Identify which cell holds the provided text, then report its (x, y) central coordinate. 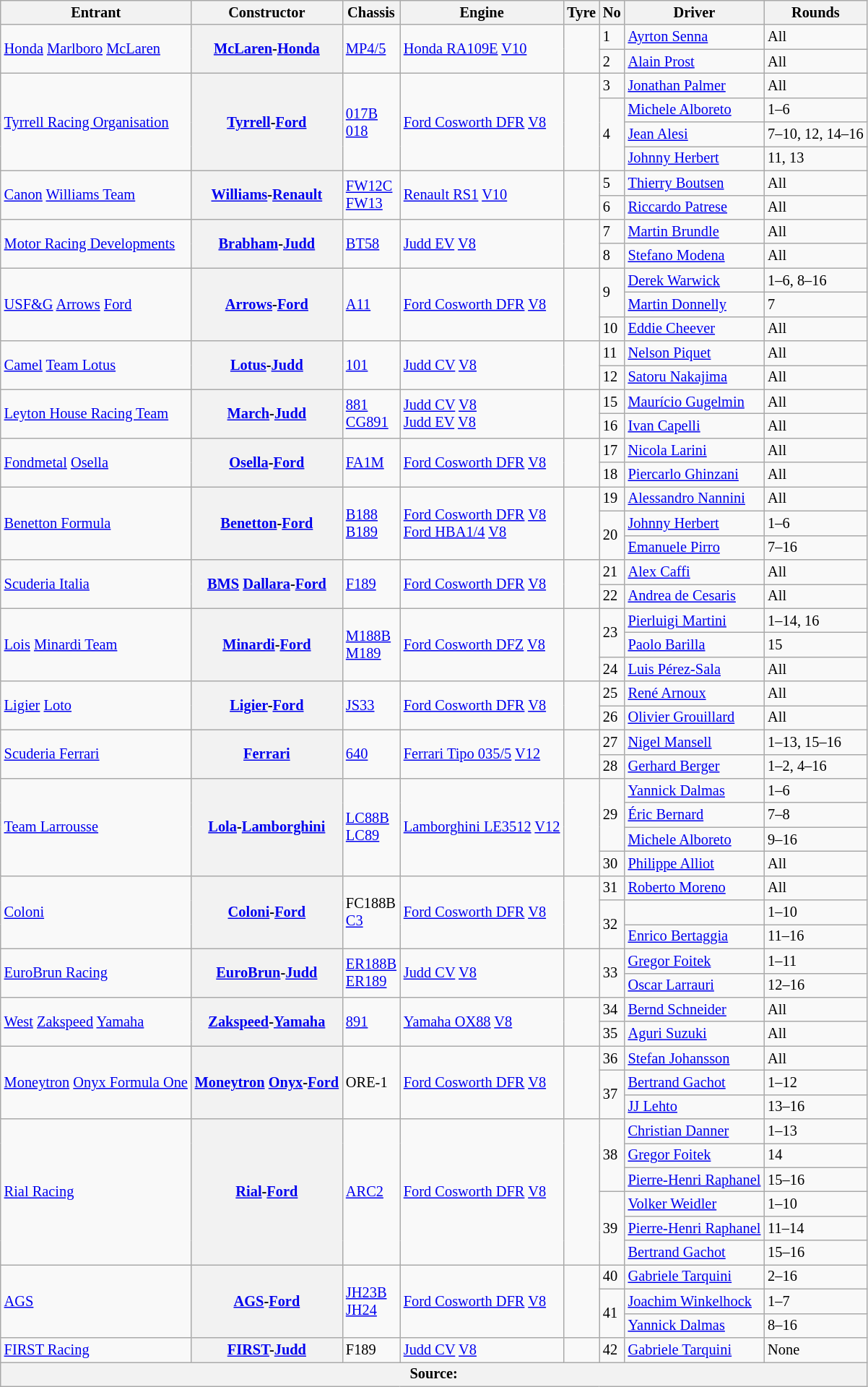
Judd EV V8 (482, 243)
1–11 (815, 961)
Martin Brundle (695, 231)
42 (612, 1349)
Ford Cosworth DFZ V8 (482, 644)
A11 (371, 305)
Jonathan Palmer (695, 85)
18 (612, 475)
Rial Racing (96, 1192)
Scuderia Italia (96, 584)
4 (612, 134)
13–16 (815, 1107)
7–8 (815, 815)
34 (612, 1009)
12 (612, 377)
Tyre (581, 12)
Moneytron Onyx-Ford (267, 1082)
Coloni-Ford (267, 912)
40 (612, 1276)
11–16 (815, 936)
1–7 (815, 1301)
B188B189 (371, 523)
6 (612, 207)
March-Judd (267, 413)
Brabham-Judd (267, 243)
2–16 (815, 1276)
19 (612, 498)
Alessandro Nannini (695, 498)
Satoru Nakajima (695, 377)
11, 13 (815, 158)
29 (612, 815)
Roberto Moreno (695, 888)
7–10, 12, 14–16 (815, 134)
Driver (695, 12)
Tyrrell Racing Organisation (96, 121)
Motor Racing Developments (96, 243)
JJ Lehto (695, 1107)
Constructor (267, 12)
7–16 (815, 548)
Ayrton Senna (695, 37)
14 (815, 1155)
26 (612, 717)
Thierry Boutsen (695, 183)
Ferrari (267, 754)
Rounds (815, 12)
Source: (434, 1374)
36 (612, 1058)
33 (612, 972)
Stefan Johansson (695, 1058)
5 (612, 183)
17 (612, 450)
Jean Alesi (695, 134)
35 (612, 1034)
Joachim Winkelhock (695, 1301)
1–12 (815, 1082)
West Zakspeed Yamaha (96, 1021)
Arrows-Ford (267, 305)
ORE-1 (371, 1082)
Team Larrousse (96, 826)
FW12CFW13 (371, 195)
Chassis (371, 12)
21 (612, 571)
Camel Team Lotus (96, 366)
FIRST-Judd (267, 1349)
Lola-Lamborghini (267, 826)
32 (612, 925)
ER188BER189 (371, 972)
Enrico Bertaggia (695, 936)
Honda Marlboro McLaren (96, 49)
Leyton House Racing Team (96, 413)
16 (612, 425)
Minardi-Ford (267, 644)
25 (612, 693)
AGS-Ford (267, 1300)
Rial-Ford (267, 1192)
EuroBrun Racing (96, 972)
USF&G Arrows Ford (96, 305)
Olivier Grouillard (695, 717)
Andrea de Cesaris (695, 596)
9 (612, 292)
Lois Minardi Team (96, 644)
Williams-Renault (267, 195)
Lotus-Judd (267, 366)
MP4/5 (371, 49)
891 (371, 1021)
1–13, 15–16 (815, 742)
Judd CV V8Judd EV V8 (482, 413)
None (815, 1349)
27 (612, 742)
Yamaha OX88 V8 (482, 1021)
AGS (96, 1300)
ARC2 (371, 1192)
Luis Pérez-Sala (695, 669)
1–2, 4–16 (815, 766)
No (612, 12)
38 (612, 1156)
Alex Caffi (695, 571)
Eddie Cheever (695, 329)
LC88BLC89 (371, 826)
20 (612, 535)
Fondmetal Osella (96, 462)
Ferrari Tipo 035/5 V12 (482, 754)
10 (612, 329)
Scuderia Ferrari (96, 754)
FC188BC3 (371, 912)
9–16 (815, 839)
39 (612, 1228)
Nicola Larini (695, 450)
JS33 (371, 705)
Ligier-Ford (267, 705)
Stefano Modena (695, 256)
11 (612, 353)
Martin Donnelly (695, 304)
Philippe Alliot (695, 863)
3 (612, 85)
Ford Cosworth DFR V8Ford HBA1/4 V8 (482, 523)
Coloni (96, 912)
Renault RS1 V10 (482, 195)
BT58 (371, 243)
1 (612, 37)
M188BM189 (371, 644)
Riccardo Patrese (695, 207)
Lamborghini LE3512 V12 (482, 826)
René Arnoux (695, 693)
30 (612, 863)
Volker Weidler (695, 1204)
Paolo Barilla (695, 644)
FA1M (371, 462)
Aguri Suzuki (695, 1034)
Oscar Larrauri (695, 985)
8 (612, 256)
881CG891 (371, 413)
Pierluigi Martini (695, 621)
Osella-Ford (267, 462)
Bernd Schneider (695, 1009)
017B018 (371, 121)
FIRST Racing (96, 1349)
JH23BJH24 (371, 1300)
Honda RA109E V10 (482, 49)
Benetton Formula (96, 523)
Ivan Capelli (695, 425)
Gerhard Berger (695, 766)
2 (612, 61)
Éric Bernard (695, 815)
31 (612, 888)
41 (612, 1313)
Zakspeed-Yamaha (267, 1021)
Ligier Loto (96, 705)
11–14 (815, 1228)
Alain Prost (695, 61)
8–16 (815, 1326)
Derek Warwick (695, 280)
Nelson Piquet (695, 353)
EuroBrun-Judd (267, 972)
Moneytron Onyx Formula One (96, 1082)
BMS Dallara-Ford (267, 584)
McLaren-Honda (267, 49)
Entrant (96, 12)
28 (612, 766)
24 (612, 669)
23 (612, 633)
Christian Danner (695, 1131)
101 (371, 366)
Maurício Gugelmin (695, 402)
12–16 (815, 985)
Tyrrell-Ford (267, 121)
Engine (482, 12)
640 (371, 754)
Nigel Mansell (695, 742)
Piercarlo Ghinzani (695, 475)
1–6, 8–16 (815, 280)
Benetton-Ford (267, 523)
Emanuele Pirro (695, 548)
1–14, 16 (815, 621)
1–13 (815, 1131)
22 (612, 596)
37 (612, 1094)
Canon Williams Team (96, 195)
